Search for the cell housing the specified text and yield its [x, y] center coordinate. 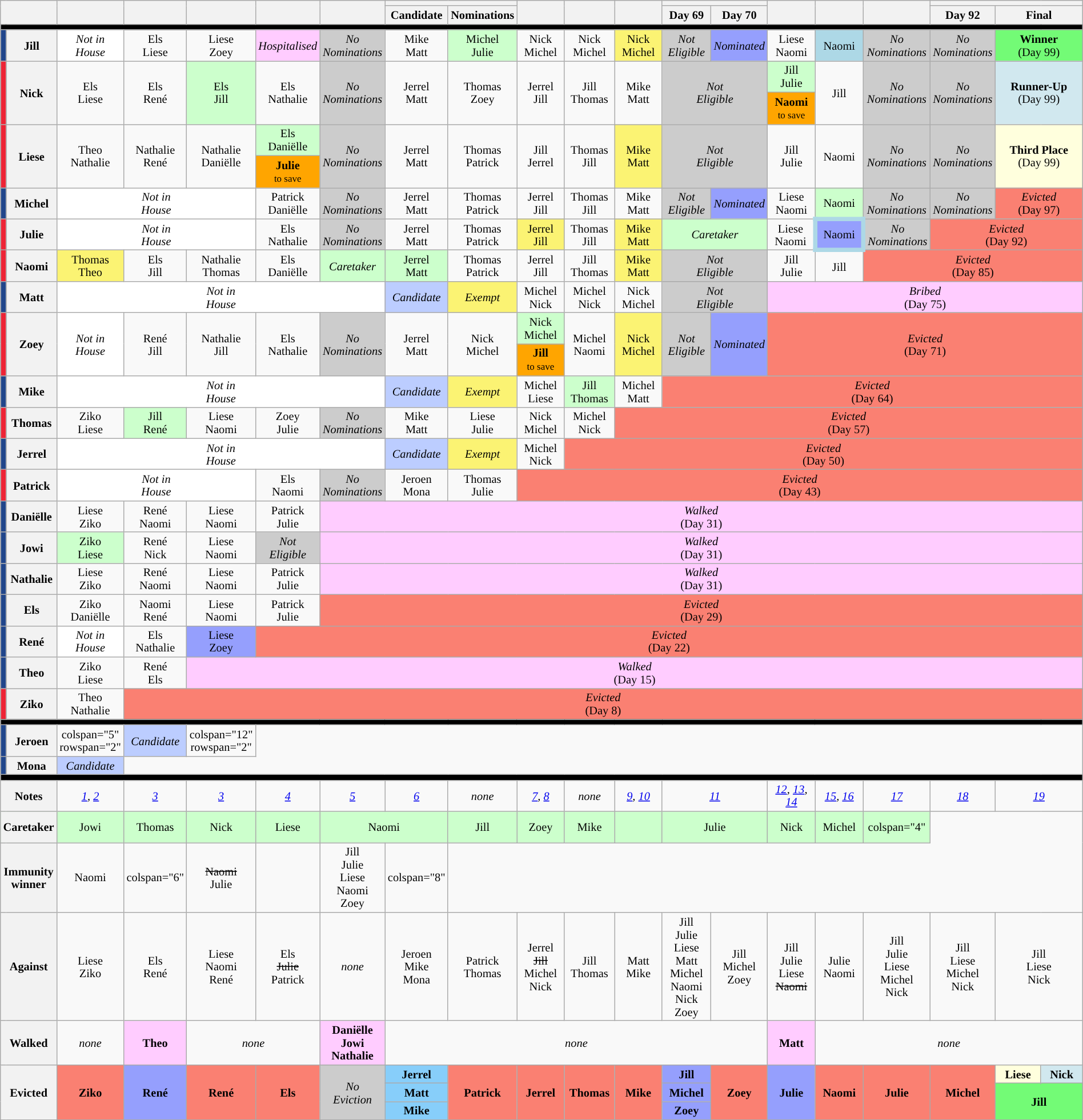
4 [288, 795]
NathalieDaniëlle [221, 155]
5 [352, 795]
JillLieseMichelNick [962, 966]
Daniëlle [31, 517]
Evicted(Day 97) [1038, 203]
Bribed(Day 75) [925, 297]
Walked(Day 15) [635, 672]
19 [1038, 795]
JulieNaomi [839, 966]
JillLieseNick [1038, 966]
MichelJulie [482, 46]
JeroenMikeMona [416, 966]
RenéEls [155, 672]
ThomasTheo [90, 265]
Naomito save [792, 108]
JillRené [155, 423]
ThomasZoey [482, 93]
Runner-Up(Day 99) [1038, 93]
PatrickThomas [482, 966]
ElsJuliePatrick [288, 966]
Walked [29, 1042]
MattMike [639, 966]
ThomasJulie [482, 486]
Notes [29, 795]
Evicted(Day 50) [824, 454]
colspan="5" rowspan="2" [90, 741]
Evicted [29, 1092]
ZikoDaniëlle [90, 610]
MichelNaomi [589, 344]
Hospitalised [288, 46]
ZoeyJulie [288, 423]
Nominations [482, 15]
9, 10 [639, 795]
MichelLiese [540, 392]
LieseJulie [482, 423]
RenéNick [155, 547]
NathalieRené [155, 155]
1, 2 [90, 795]
Julieto save [288, 171]
Immunitywinner [29, 877]
Day 69 [687, 15]
Evicted(Day 57) [849, 423]
Against [29, 966]
JillJulieLieseNaomiZoey [352, 877]
Evicted(Day 29) [701, 610]
JillMichelZoey [739, 966]
PatrickDaniëlle [288, 203]
Day 92 [962, 15]
Third Place(Day 99) [1038, 155]
15, 16 [839, 795]
Evicted(Day 85) [973, 265]
Jillto save [540, 359]
JillJulieLieseMattMichelNaomiNickZoey [687, 966]
Evicted(Day 64) [872, 392]
Evicted(Day 43) [800, 486]
JeroenMona [416, 486]
Jeroen [31, 741]
colspan="6" [155, 877]
NaomiJulie [221, 877]
JillJulieLieseNaomi [792, 966]
Evicted(Day 8) [603, 704]
ElsNaomi [288, 486]
Day 70 [739, 15]
DaniëlleJowiNathalie [352, 1042]
colspan="12" rowspan="2" [221, 741]
NoEviction [352, 1092]
Final [1038, 15]
NathalieJill [221, 344]
12, 13, 14 [792, 795]
Mona [31, 765]
NathalieThomas [221, 265]
colspan="8" [416, 877]
11 [715, 795]
Evicted(Day 71) [925, 344]
Evicted(Day 92) [1006, 234]
Winner(Day 99) [1038, 46]
7, 8 [540, 795]
JillJerrel [540, 155]
6 [416, 795]
MichelMatt [639, 392]
NaomiRené [155, 610]
LieseNaomiRené [221, 966]
JillJulieLieseMichelNick [897, 966]
18 [962, 795]
Nathalie [31, 578]
RenéJill [155, 344]
JerrelJillMichelNick [540, 966]
Evicted(Day 22) [669, 641]
17 [897, 795]
colspan="4" [897, 827]
